Scan for the cell matching the given text and deliver its (x, y) coordinate at center. 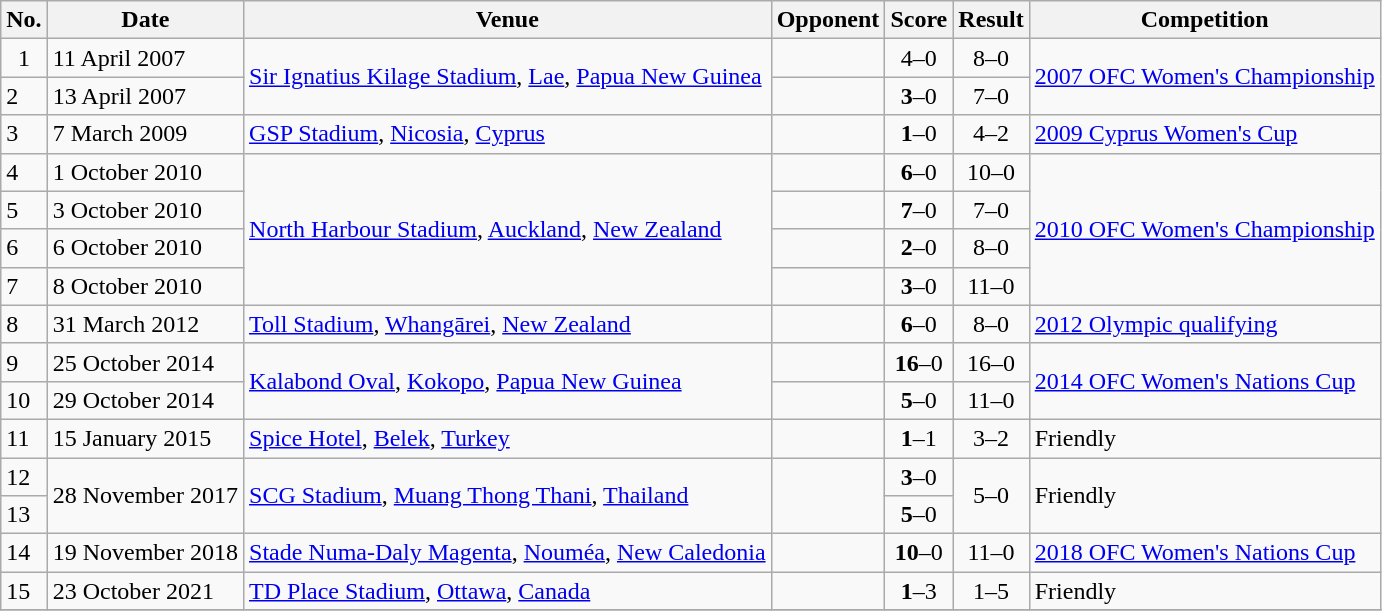
23 October 2021 (145, 591)
9 (24, 362)
10 (24, 400)
13 (24, 515)
19 November 2018 (145, 553)
Venue (508, 20)
25 October 2014 (145, 362)
2010 OFC Women's Championship (1204, 229)
Score (919, 20)
3 October 2010 (145, 210)
Competition (1204, 20)
Stade Numa-Daly Magenta, Nouméa, New Caledonia (508, 553)
Date (145, 20)
Opponent (828, 20)
2014 OFC Women's Nations Cup (1204, 381)
15 January 2015 (145, 438)
TD Place Stadium, Ottawa, Canada (508, 591)
8 (24, 324)
2018 OFC Women's Nations Cup (1204, 553)
8 October 2010 (145, 286)
1–1 (919, 438)
31 March 2012 (145, 324)
2 (24, 96)
29 October 2014 (145, 400)
1 (24, 58)
Kalabond Oval, Kokopo, Papua New Guinea (508, 381)
12 (24, 477)
7 (24, 286)
1–5 (991, 591)
1–3 (919, 591)
1–0 (919, 134)
4–2 (991, 134)
28 November 2017 (145, 496)
11 April 2007 (145, 58)
Sir Ignatius Kilage Stadium, Lae, Papua New Guinea (508, 77)
3 (24, 134)
2–0 (919, 248)
6 (24, 248)
North Harbour Stadium, Auckland, New Zealand (508, 229)
15 (24, 591)
Toll Stadium, Whangārei, New Zealand (508, 324)
Result (991, 20)
No. (24, 20)
14 (24, 553)
2009 Cyprus Women's Cup (1204, 134)
13 April 2007 (145, 96)
2012 Olympic qualifying (1204, 324)
SCG Stadium, Muang Thong Thani, Thailand (508, 496)
11 (24, 438)
5 (24, 210)
Spice Hotel, Belek, Turkey (508, 438)
7 March 2009 (145, 134)
6 October 2010 (145, 248)
GSP Stadium, Nicosia, Cyprus (508, 134)
3–2 (991, 438)
4–0 (919, 58)
1 October 2010 (145, 172)
4 (24, 172)
2007 OFC Women's Championship (1204, 77)
